Pinpoint the cell where the given text exists, returning its (X, Y) midpoint coordinate. 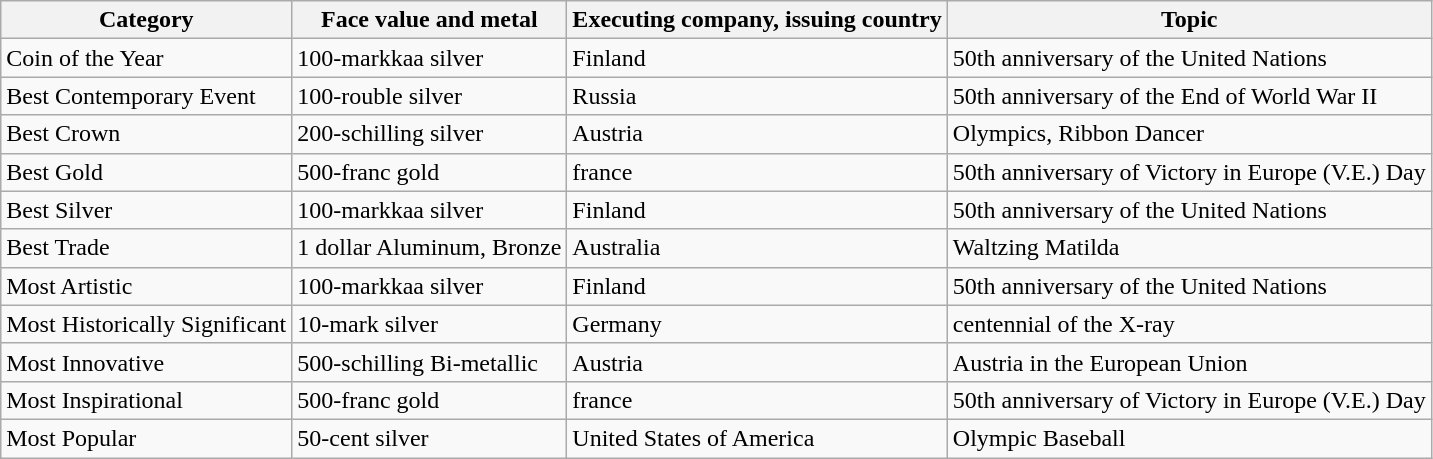
Topic (1189, 20)
Australia (757, 248)
Face value and metal (430, 20)
100-rouble silver (430, 96)
Best Crown (146, 134)
Category (146, 20)
Olympics, Ribbon Dancer (1189, 134)
Russia (757, 96)
1 dollar Aluminum, Bronze (430, 248)
Austria in the European Union (1189, 362)
Olympic Baseball (1189, 438)
Most Popular (146, 438)
Most Inspirational (146, 400)
Most Innovative (146, 362)
50-cent silver (430, 438)
Best Contemporary Event (146, 96)
Coin of the Year (146, 58)
10-mark silver (430, 324)
United States of America (757, 438)
Best Silver (146, 210)
Most Historically Significant (146, 324)
Most Artistic (146, 286)
Best Gold (146, 172)
Germany (757, 324)
Best Trade (146, 248)
500-schilling Bi-metallic (430, 362)
50th anniversary of the End of World War II (1189, 96)
200-schilling silver (430, 134)
centennial of the X-ray (1189, 324)
Waltzing Matilda (1189, 248)
Executing company, issuing country (757, 20)
